Scan for the cell matching the given text and deliver its (X, Y) coordinate at center. 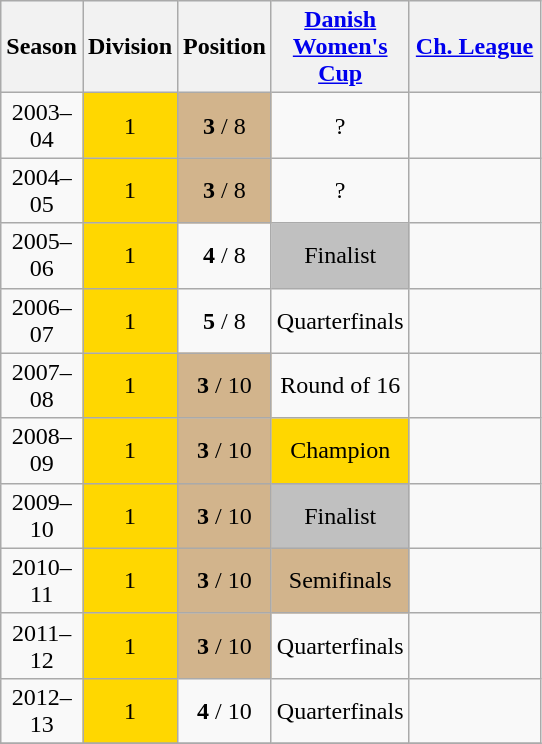
Season (42, 47)
Division (130, 47)
2006–07 (42, 320)
2009–10 (42, 516)
2003–04 (42, 126)
Ch. League (474, 47)
Champion (340, 450)
5 / 8 (225, 320)
4 / 8 (225, 256)
2008–09 (42, 450)
2007–08 (42, 386)
4 / 10 (225, 710)
2010–11 (42, 580)
Position (225, 47)
Semifinals (340, 580)
2004–05 (42, 190)
2005–06 (42, 256)
Danish Women's Cup (340, 47)
Round of 16 (340, 386)
2011–12 (42, 646)
2012–13 (42, 710)
